Return [x, y] of the center of cell containing provided text 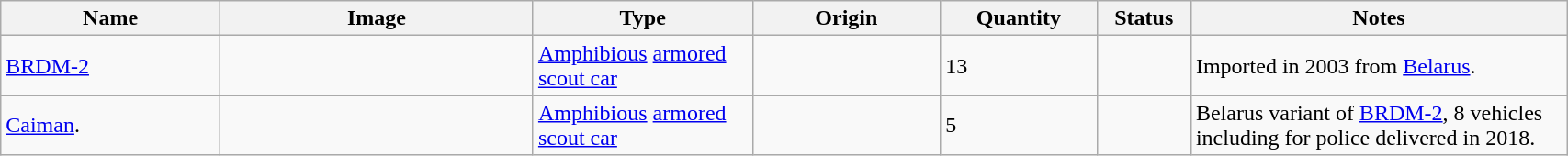
Image [377, 18]
Belarus variant of BRDM-2, 8 vehicles including for police delivered in 2018. [1378, 125]
Name [110, 18]
Notes [1378, 18]
13 [1019, 66]
Status [1144, 18]
BRDM-2 [110, 66]
Quantity [1019, 18]
Caiman. [110, 125]
Imported in 2003 from Belarus. [1378, 66]
5 [1019, 125]
Type [643, 18]
Origin [847, 18]
